Return [X, Y] of the center of cell containing provided text 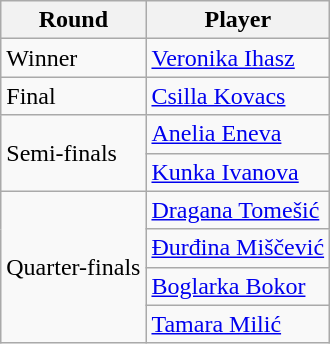
Anelia Eneva [238, 134]
Semi-finals [74, 153]
Final [74, 96]
Tamara Milić [238, 324]
Veronika Ihasz [238, 58]
Round [74, 20]
Winner [74, 58]
Dragana Tomešić [238, 210]
Quarter-finals [74, 267]
Đurđina Miščević [238, 248]
Player [238, 20]
Csilla Kovacs [238, 96]
Kunka Ivanova [238, 172]
Boglarka Bokor [238, 286]
